Extract the [X, Y] coordinate from the center of the cell holding the provided text.  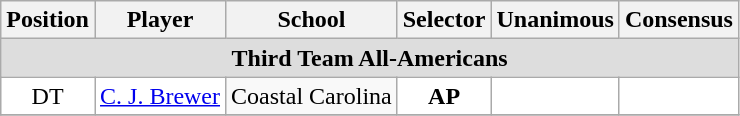
Coastal Carolina [312, 96]
Position [48, 20]
DT [48, 96]
Selector [444, 20]
Third Team All-Americans [370, 58]
Player [160, 20]
Consensus [678, 20]
Unanimous [555, 20]
School [312, 20]
C. J. Brewer [160, 96]
AP [444, 96]
